Detect which cell encompasses the target text, then output its (x, y) center coordinate. 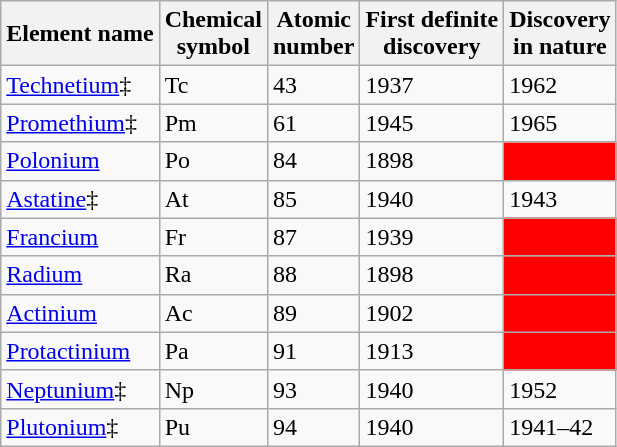
Technetium‡ (80, 85)
Actinium (80, 313)
89 (313, 313)
Ac (213, 313)
87 (313, 237)
88 (313, 275)
Plutonium‡ (80, 427)
Francium (80, 237)
At (213, 199)
1945 (432, 123)
Pm (213, 123)
1902 (432, 313)
Pu (213, 427)
Chemicalsymbol (213, 34)
1913 (432, 351)
Fr (213, 237)
1965 (560, 123)
Polonium (80, 161)
Tc (213, 85)
85 (313, 199)
43 (313, 85)
Ra (213, 275)
1952 (560, 389)
Radium (80, 275)
Neptunium‡ (80, 389)
1939 (432, 237)
Promethium‡ (80, 123)
Protactinium (80, 351)
91 (313, 351)
1943 (560, 199)
1962 (560, 85)
Pa (213, 351)
93 (313, 389)
61 (313, 123)
1941–42 (560, 427)
Atomicnumber (313, 34)
Discoveryin nature (560, 34)
Po (213, 161)
Element name (80, 34)
84 (313, 161)
Astatine‡ (80, 199)
Np (213, 389)
First definitediscovery (432, 34)
94 (313, 427)
1937 (432, 85)
